Identify which cell holds the provided text, then report its [x, y] central coordinate. 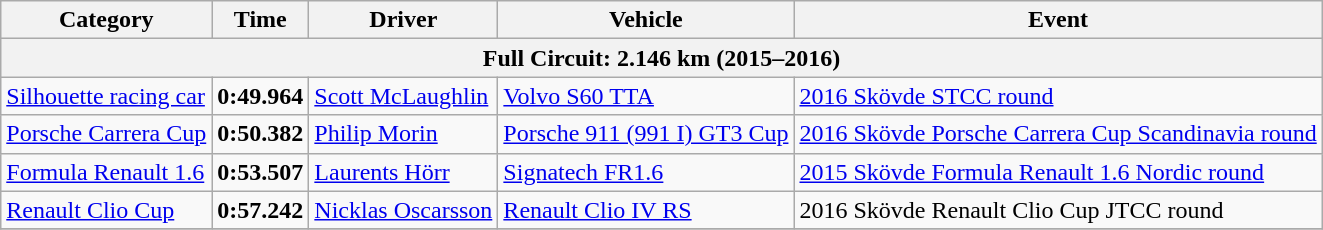
0:57.242 [260, 210]
2015 Skövde Formula Renault 1.6 Nordic round [1058, 172]
2016 Skövde Porsche Carrera Cup Scandinavia round [1058, 134]
0:53.507 [260, 172]
Porsche Carrera Cup [106, 134]
0:49.964 [260, 96]
Laurents Hörr [404, 172]
Renault Clio IV RS [646, 210]
Category [106, 20]
Full Circuit: 2.146 km (2015–2016) [662, 58]
Signatech FR1.6 [646, 172]
Scott McLaughlin [404, 96]
2016 Skövde STCC round [1058, 96]
Philip Morin [404, 134]
Driver [404, 20]
Formula Renault 1.6 [106, 172]
Silhouette racing car [106, 96]
Vehicle [646, 20]
Renault Clio Cup [106, 210]
Nicklas Oscarsson [404, 210]
Event [1058, 20]
2016 Skövde Renault Clio Cup JTCC round [1058, 210]
0:50.382 [260, 134]
Time [260, 20]
Porsche 911 (991 I) GT3 Cup [646, 134]
Volvo S60 TTA [646, 96]
